From the cell containing the given text, extract its center point as [x, y] coordinate. 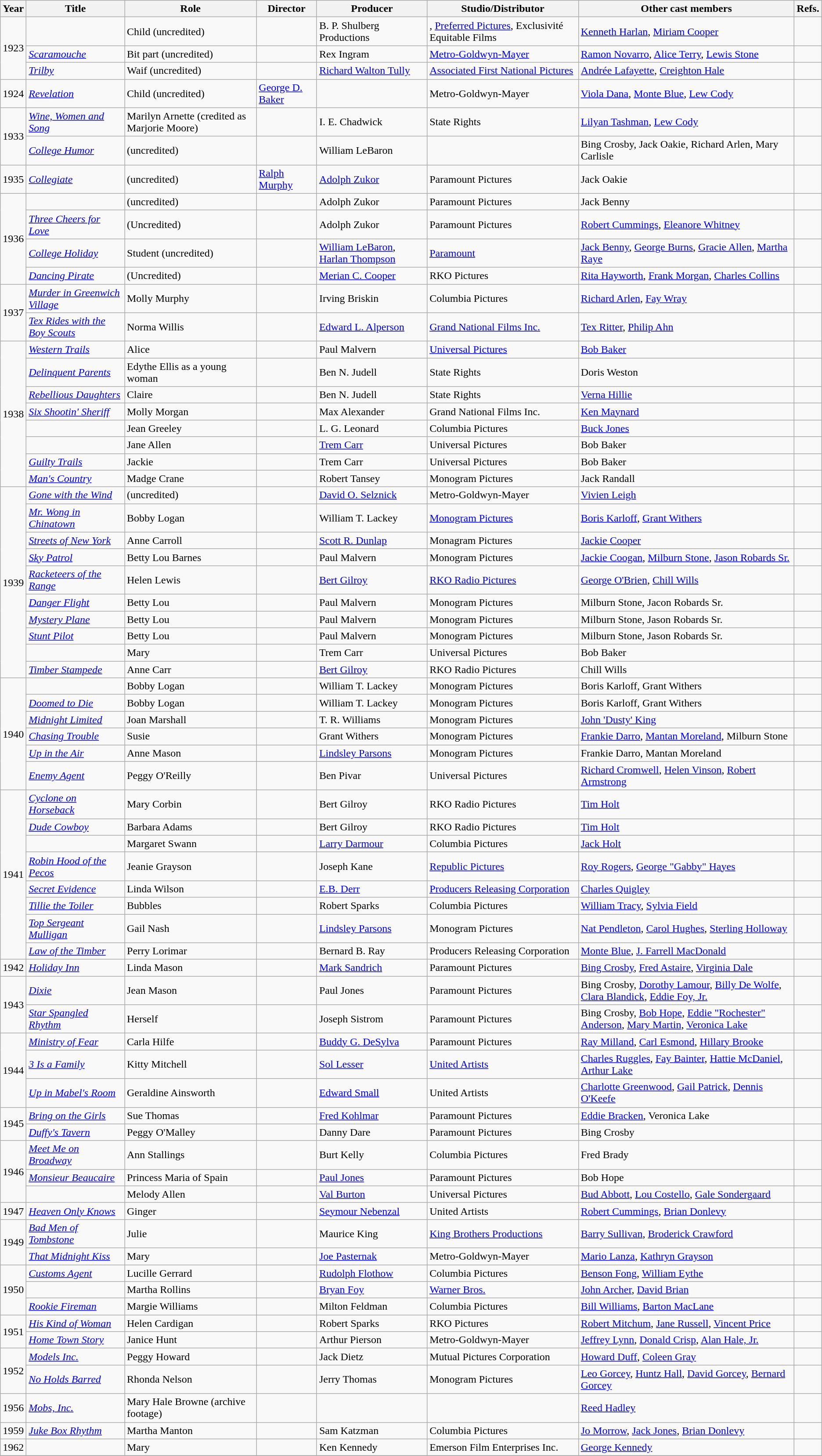
Ken Kennedy [371, 1447]
Three Cheers for Love [76, 224]
Ray Milland, Carl Esmond, Hillary Brooke [686, 1042]
Robert Mitchum, Jane Russell, Vincent Price [686, 1323]
Milton Feldman [371, 1307]
Jack Benny, George Burns, Gracie Allen, Martha Raye [686, 253]
Trilby [76, 71]
Sky Patrol [76, 557]
Guilty Trails [76, 462]
Monte Blue, J. Farrell MacDonald [686, 951]
Martha Rollins [191, 1290]
John Archer, David Brian [686, 1290]
Studio/Distributor [503, 9]
Mary Hale Browne (archive footage) [191, 1408]
Jack Randall [686, 478]
Lilyan Tashman, Lew Cody [686, 122]
Emerson Film Enterprises Inc. [503, 1447]
Rhonda Nelson [191, 1380]
Robin Hood of the Pecos [76, 866]
William LeBaron, Harlan Thompson [371, 253]
Duffy's Tavern [76, 1132]
Gail Nash [191, 928]
Ralph Murphy [287, 179]
Margaret Swann [191, 844]
Associated First National Pictures [503, 71]
Joan Marshall [191, 720]
Maurice King [371, 1234]
Bud Abbott, Lou Costello, Gale Sondergaard [686, 1194]
Anne Carroll [191, 540]
William Tracy, Sylvia Field [686, 905]
Republic Pictures [503, 866]
1938 [13, 414]
1924 [13, 93]
Frankie Darro, Mantan Moreland, Milburn Stone [686, 736]
Danger Flight [76, 602]
, Preferred Pictures, Exclusivité Equitable Films [503, 32]
Racketeers of the Range [76, 580]
Frankie Darro, Mantan Moreland [686, 753]
Bryan Foy [371, 1290]
Howard Duff, Coleen Gray [686, 1357]
Jo Morrow, Jack Jones, Brian Donlevy [686, 1431]
Sol Lesser [371, 1064]
Jeffrey Lynn, Donald Crisp, Alan Hale, Jr. [686, 1340]
1937 [13, 312]
Barbara Adams [191, 827]
Scaramouche [76, 54]
Collegiate [76, 179]
Buck Jones [686, 428]
Roy Rogers, George "Gabby" Hayes [686, 866]
Holiday Inn [76, 968]
Helen Cardigan [191, 1323]
Peggy O'Malley [191, 1132]
Six Shootin' Sheriff [76, 412]
Eddie Bracken, Veronica Lake [686, 1116]
Marilyn Arnette (credited as Marjorie Moore) [191, 122]
Molly Murphy [191, 298]
Scott R. Dunlap [371, 540]
Revelation [76, 93]
Grant Withers [371, 736]
Buddy G. DeSylva [371, 1042]
Max Alexander [371, 412]
Director [287, 9]
Richard Walton Tully [371, 71]
Anne Mason [191, 753]
Jackie [191, 462]
Murder in Greenwich Village [76, 298]
Leo Gorcey, Huntz Hall, David Gorcey, Bernard Gorcey [686, 1380]
Rita Hayworth, Frank Morgan, Charles Collins [686, 275]
College Humor [76, 150]
1923 [13, 48]
Merian C. Cooper [371, 275]
Perry Lorimar [191, 951]
Barry Sullivan, Broderick Crawford [686, 1234]
Susie [191, 736]
Charles Quigley [686, 889]
Rudolph Flothow [371, 1273]
Richard Cromwell, Helen Vinson, Robert Armstrong [686, 776]
I. E. Chadwick [371, 122]
Alice [191, 350]
Bernard B. Ray [371, 951]
Top Sergeant Mulligan [76, 928]
Fred Kohlmar [371, 1116]
George O'Brien, Chill Wills [686, 580]
Danny Dare [371, 1132]
Jack Dietz [371, 1357]
That Midnight Kiss [76, 1256]
Customs Agent [76, 1273]
3 Is a Family [76, 1064]
E.B. Derr [371, 889]
1936 [13, 239]
1947 [13, 1211]
1956 [13, 1408]
Charles Ruggles, Fay Bainter, Hattie McDaniel, Arthur Lake [686, 1064]
Jackie Coogan, Milburn Stone, Jason Robards Sr. [686, 557]
George D. Baker [287, 93]
Reed Hadley [686, 1408]
Models Inc. [76, 1357]
Mutual Pictures Corporation [503, 1357]
Juke Box Rhythm [76, 1431]
Other cast members [686, 9]
Viola Dana, Monte Blue, Lew Cody [686, 93]
Bring on the Girls [76, 1116]
Home Town Story [76, 1340]
1935 [13, 179]
No Holds Barred [76, 1380]
Jean Mason [191, 990]
Milburn Stone, Jacon Robards Sr. [686, 602]
Peggy O'Reilly [191, 776]
Norma Willis [191, 327]
Tillie the Toiler [76, 905]
Larry Darmour [371, 844]
Mark Sandrich [371, 968]
Wine, Women and Song [76, 122]
Man's Country [76, 478]
Tex Ritter, Philip Ahn [686, 327]
Dancing Pirate [76, 275]
Dixie [76, 990]
Tex Rides with the Boy Scouts [76, 327]
Jeanie Grayson [191, 866]
Monsieur Beaucaire [76, 1177]
William LeBaron [371, 150]
Ben Pivar [371, 776]
Kitty Mitchell [191, 1064]
Betty Lou Barnes [191, 557]
Geraldine Ainsworth [191, 1093]
Ken Maynard [686, 412]
1959 [13, 1431]
Jack Oakie [686, 179]
Chill Wills [686, 670]
1941 [13, 875]
Mario Lanza, Kathryn Grayson [686, 1256]
Doris Weston [686, 373]
Jane Allen [191, 445]
Rookie Fireman [76, 1307]
Ann Stallings [191, 1155]
Law of the Timber [76, 951]
Edward L. Alperson [371, 327]
Streets of New York [76, 540]
David O. Selznick [371, 495]
Robert Cummings, Brian Donlevy [686, 1211]
Paramount [503, 253]
Molly Morgan [191, 412]
Helen Lewis [191, 580]
Jackie Cooper [686, 540]
1962 [13, 1447]
Verna Hillie [686, 395]
Linda Mason [191, 968]
Rex Ingram [371, 54]
Bing Crosby, Fred Astaire, Virginia Dale [686, 968]
Jean Greeley [191, 428]
Bob Hope [686, 1177]
Monagram Pictures [503, 540]
1946 [13, 1171]
Refs. [808, 9]
Kenneth Harlan, Miriam Cooper [686, 32]
Delinquent Parents [76, 373]
1940 [13, 734]
Lucille Gerrard [191, 1273]
Bubbles [191, 905]
Edythe Ellis as a young woman [191, 373]
1933 [13, 136]
Ramon Novarro, Alice Terry, Lewis Stone [686, 54]
1952 [13, 1371]
College Holiday [76, 253]
Irving Briskin [371, 298]
Joe Pasternak [371, 1256]
1939 [13, 583]
Stunt Pilot [76, 636]
Mr. Wong in Chinatown [76, 518]
Vivien Leigh [686, 495]
Mary Corbin [191, 804]
His Kind of Woman [76, 1323]
Val Burton [371, 1194]
Gone with the Wind [76, 495]
Joseph Kane [371, 866]
Western Trails [76, 350]
Sue Thomas [191, 1116]
Joseph Sistrom [371, 1019]
Enemy Agent [76, 776]
Melody Allen [191, 1194]
Meet Me on Broadway [76, 1155]
Jack Benny [686, 202]
Up in Mabel's Room [76, 1093]
Role [191, 9]
Bing Crosby, Jack Oakie, Richard Arlen, Mary Carlisle [686, 150]
Charlotte Greenwood, Gail Patrick, Dennis O'Keefe [686, 1093]
Linda Wilson [191, 889]
Ginger [191, 1211]
Edward Small [371, 1093]
1944 [13, 1070]
Princess Maria of Spain [191, 1177]
Martha Manton [191, 1431]
Claire [191, 395]
Bing Crosby, Dorothy Lamour, Billy De Wolfe, Clara Blandick, Eddie Foy, Jr. [686, 990]
Heaven Only Knows [76, 1211]
Waif (uncredited) [191, 71]
Bing Crosby, Bob Hope, Eddie "Rochester" Anderson, Mary Martin, Veronica Lake [686, 1019]
Jerry Thomas [371, 1380]
Arthur Pierson [371, 1340]
T. R. Williams [371, 720]
Fred Brady [686, 1155]
Bill Williams, Barton MacLane [686, 1307]
Bit part (uncredited) [191, 54]
B. P. Shulberg Productions [371, 32]
Carla Hilfe [191, 1042]
Herself [191, 1019]
Andrée Lafayette, Creighton Hale [686, 71]
Up in the Air [76, 753]
Mystery Plane [76, 619]
King Brothers Productions [503, 1234]
Benson Fong, William Eythe [686, 1273]
1943 [13, 1005]
Cyclone on Horseback [76, 804]
Bing Crosby [686, 1132]
Seymour Nebenzal [371, 1211]
Midnight Limited [76, 720]
Julie [191, 1234]
1945 [13, 1124]
Bad Men of Tombstone [76, 1234]
Warner Bros. [503, 1290]
Rebellious Daughters [76, 395]
Sam Katzman [371, 1431]
Ministry of Fear [76, 1042]
Chasing Trouble [76, 736]
Robert Tansey [371, 478]
Producer [371, 9]
Student (uncredited) [191, 253]
Peggy Howard [191, 1357]
Anne Carr [191, 670]
Burt Kelly [371, 1155]
Madge Crane [191, 478]
Nat Pendleton, Carol Hughes, Sterling Holloway [686, 928]
Year [13, 9]
Doomed to Die [76, 703]
John 'Dusty' King [686, 720]
Timber Stampede [76, 670]
1949 [13, 1242]
Title [76, 9]
Dude Cowboy [76, 827]
1951 [13, 1332]
Secret Evidence [76, 889]
George Kennedy [686, 1447]
1950 [13, 1289]
Richard Arlen, Fay Wray [686, 298]
Robert Cummings, Eleanore Whitney [686, 224]
Mobs, Inc. [76, 1408]
1942 [13, 968]
Janice Hunt [191, 1340]
L. G. Leonard [371, 428]
Jack Holt [686, 844]
Margie Williams [191, 1307]
Star Spangled Rhythm [76, 1019]
